Scan for the cell matching the given text and deliver its [X, Y] coordinate at center. 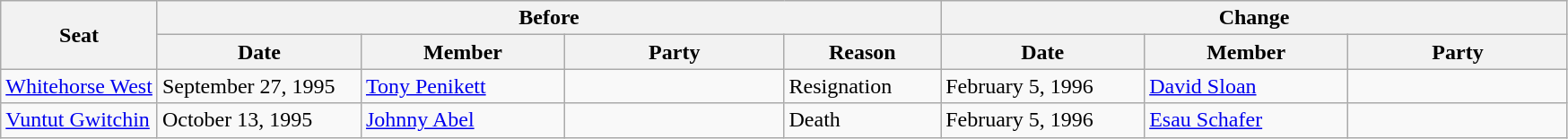
September 27, 1995 [258, 86]
Reason [863, 52]
Whitehorse West [79, 86]
Vuntut Gwitchin [79, 120]
Johnny Abel [463, 120]
October 13, 1995 [258, 120]
Before [549, 18]
Tony Penikett [463, 86]
Resignation [863, 86]
Death [863, 120]
Seat [79, 35]
Esau Schafer [1247, 120]
David Sloan [1247, 86]
Change [1254, 18]
